Return [x, y] of the center of cell containing provided text 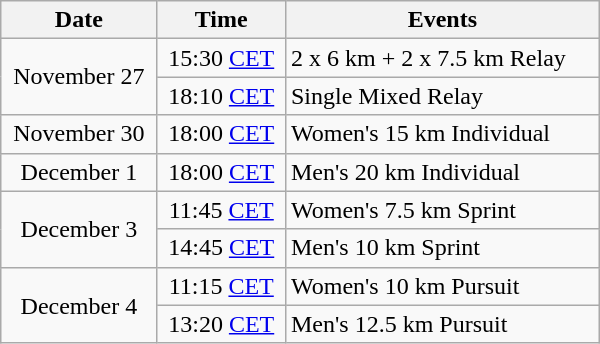
11:15 CET [221, 286]
Single Mixed Relay [442, 96]
Men's 20 km Individual [442, 172]
11:45 CET [221, 210]
2 x 6 km + 2 x 7.5 km Relay [442, 58]
18:10 CET [221, 96]
December 3 [79, 229]
Women's 7.5 km Sprint [442, 210]
14:45 CET [221, 248]
November 30 [79, 134]
November 27 [79, 77]
Events [442, 20]
Date [79, 20]
Time [221, 20]
15:30 CET [221, 58]
13:20 CET [221, 324]
December 1 [79, 172]
Men's 12.5 km Pursuit [442, 324]
Women's 15 km Individual [442, 134]
Women's 10 km Pursuit [442, 286]
Men's 10 km Sprint [442, 248]
December 4 [79, 305]
